Detect which cell encompasses the target text, then output its (x, y) center coordinate. 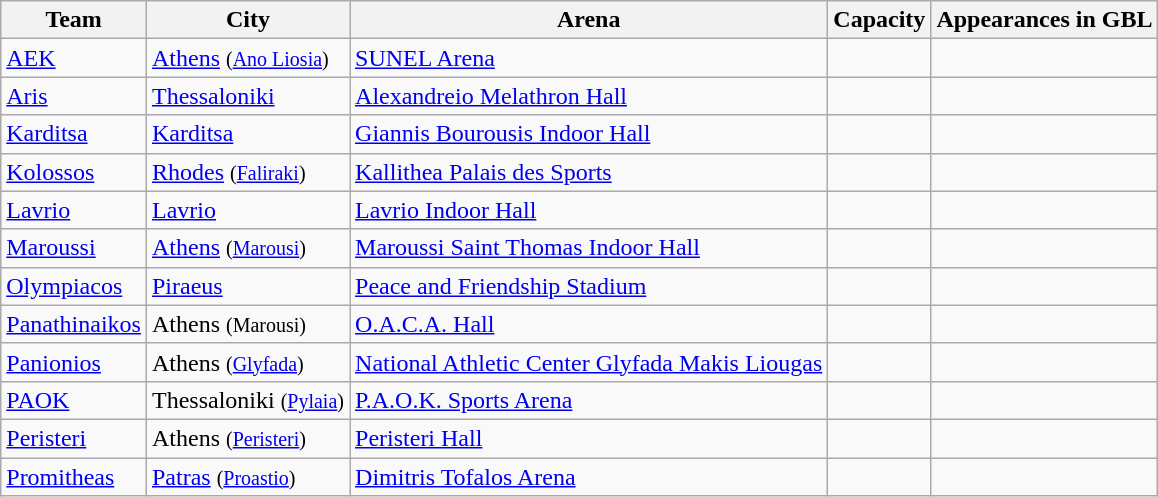
Alexandreio Melathron Hall (589, 96)
Piraeus (248, 286)
Maroussi (74, 248)
O.A.C.A. Hall (589, 324)
Kallithea Palais des Sports (589, 172)
Giannis Bourousis Indoor Hall (589, 134)
Lavrio Indoor Hall (589, 210)
National Athletic Center Glyfada Makis Liougas (589, 362)
Promitheas (74, 477)
Olympiacos (74, 286)
Arena (589, 20)
Team (74, 20)
Aris (74, 96)
Thessaloniki (Pylaia) (248, 400)
Athens (Glyfada) (248, 362)
Peristeri Hall (589, 438)
Peace and Friendship Stadium (589, 286)
Dimitris Tofalos Arena (589, 477)
Maroussi Saint Thomas Indoor Hall (589, 248)
Appearances in GBL (1044, 20)
Thessaloniki (248, 96)
Peristeri (74, 438)
SUNEL Arena (589, 58)
City (248, 20)
Panathinaikos (74, 324)
Panionios (74, 362)
Patras (Proastio) (248, 477)
AEK (74, 58)
P.A.O.K. Sports Arena (589, 400)
Athens (Peristeri) (248, 438)
Rhodes (Faliraki) (248, 172)
Athens (Ano Liosia) (248, 58)
Capacity (880, 20)
Kolossos (74, 172)
PAOK (74, 400)
